Find where the given text appears and provide that cell's center as [X, Y] coordinate. 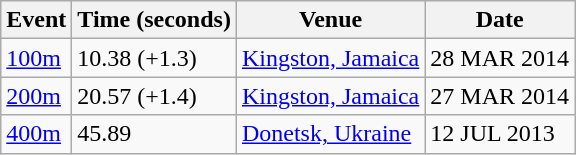
400m [36, 134]
12 JUL 2013 [500, 134]
20.57 (+1.4) [154, 96]
Venue [330, 20]
10.38 (+1.3) [154, 58]
Time (seconds) [154, 20]
Donetsk, Ukraine [330, 134]
27 MAR 2014 [500, 96]
28 MAR 2014 [500, 58]
45.89 [154, 134]
200m [36, 96]
Event [36, 20]
100m [36, 58]
Date [500, 20]
